Find where the given text appears and provide that cell's center as [x, y] coordinate. 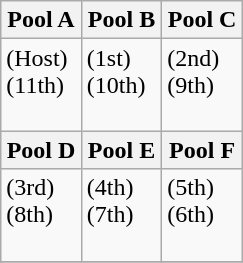
Pool E [122, 150]
(Host) (11th) [42, 85]
Pool C [202, 20]
(1st) (10th) [122, 85]
Pool D [42, 150]
(5th) (6th) [202, 215]
(3rd) (8th) [42, 215]
(4th) (7th) [122, 215]
(2nd) (9th) [202, 85]
Pool B [122, 20]
Pool A [42, 20]
Pool F [202, 150]
